Search for the cell housing the specified text and yield its [x, y] center coordinate. 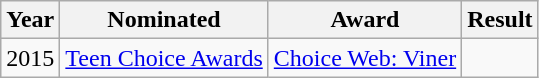
Nominated [164, 20]
2015 [30, 58]
Choice Web: Viner [364, 58]
Award [364, 20]
Result [500, 20]
Year [30, 20]
Teen Choice Awards [164, 58]
